Capture the cell that displays the provided text and extract its (X, Y) central coordinate. 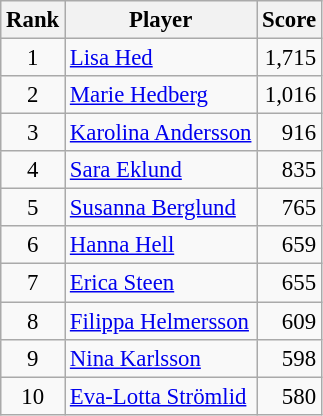
Marie Hedberg (161, 95)
9 (33, 358)
Lisa Hed (161, 58)
765 (290, 208)
Karolina Andersson (161, 133)
5 (33, 208)
580 (290, 396)
Nina Karlsson (161, 358)
Player (161, 20)
Erica Steen (161, 283)
835 (290, 170)
Susanna Berglund (161, 208)
10 (33, 396)
Rank (33, 20)
609 (290, 321)
Score (290, 20)
1 (33, 58)
7 (33, 283)
598 (290, 358)
Eva-Lotta Strömlid (161, 396)
2 (33, 95)
3 (33, 133)
Filippa Helmersson (161, 321)
1,715 (290, 58)
8 (33, 321)
1,016 (290, 95)
655 (290, 283)
6 (33, 245)
916 (290, 133)
Sara Eklund (161, 170)
4 (33, 170)
Hanna Hell (161, 245)
659 (290, 245)
